From the cell containing the given text, extract its center point as [X, Y] coordinate. 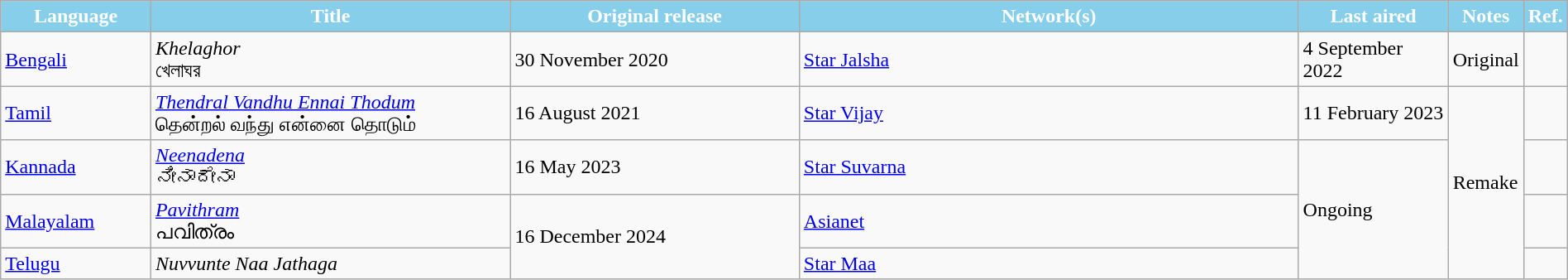
Telugu [76, 263]
Star Suvarna [1049, 167]
30 November 2020 [655, 60]
Asianet [1049, 220]
Ongoing [1373, 210]
16 May 2023 [655, 167]
Title [330, 17]
Remake [1485, 182]
Original [1485, 60]
Thendral Vandhu Ennai Thodum தென்றல் வந்து என்னை தொடும் [330, 113]
Language [76, 17]
Original release [655, 17]
16 December 2024 [655, 237]
Pavithram പവിത്രം [330, 220]
4 September 2022 [1373, 60]
11 February 2023 [1373, 113]
Ref. [1545, 17]
16 August 2021 [655, 113]
Last aired [1373, 17]
Kannada [76, 167]
Tamil [76, 113]
Bengali [76, 60]
Neenadenaನೀನಾದೇನಾ [330, 167]
Star Maa [1049, 263]
Malayalam [76, 220]
Notes [1485, 17]
Khelaghor খেলাঘর [330, 60]
Network(s) [1049, 17]
Nuvvunte Naa Jathaga [330, 263]
Star Jalsha [1049, 60]
Star Vijay [1049, 113]
